Return [x, y] of the center of cell containing provided text 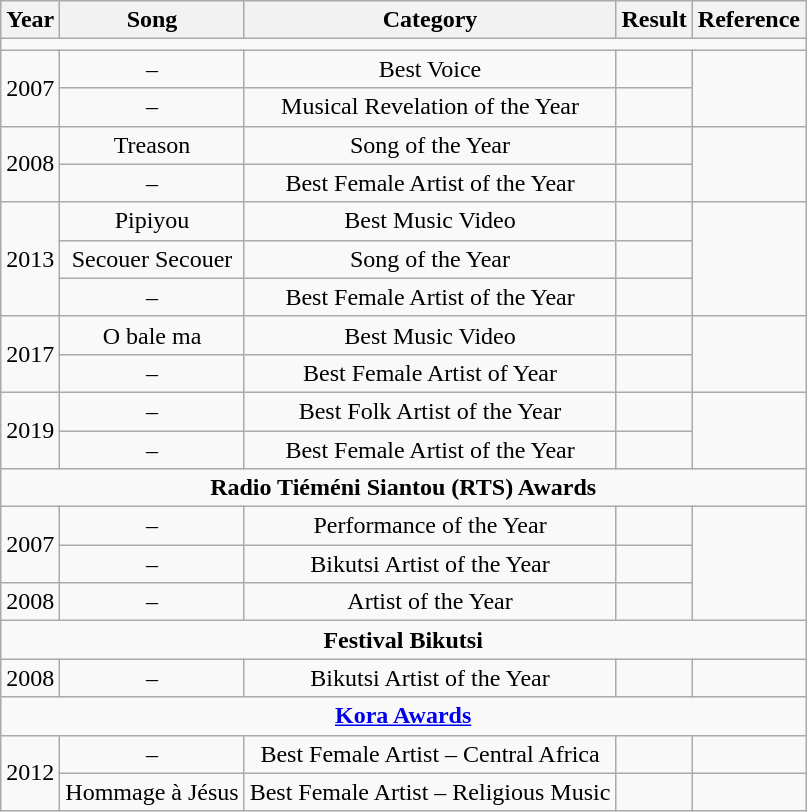
Result [654, 20]
Performance of the Year [430, 526]
2017 [30, 354]
Best Female Artist – Religious Music [430, 792]
Hommage à Jésus [152, 792]
2013 [30, 259]
Best Female Artist of Year [430, 373]
Category [430, 20]
Reference [748, 20]
Secouer Secouer [152, 259]
Song [152, 20]
O bale ma [152, 335]
Best Voice [430, 69]
Artist of the Year [430, 602]
Best Folk Artist of the Year [430, 411]
Festival Bikutsi [404, 640]
Musical Revelation of the Year [430, 107]
Kora Awards [404, 716]
2019 [30, 430]
Year [30, 20]
Pipiyou [152, 221]
Radio Tiéméni Siantou (RTS) Awards [404, 488]
2012 [30, 773]
Best Female Artist – Central Africa [430, 754]
Treason [152, 145]
